Extract the (X, Y) coordinate from the center of the cell holding the provided text.  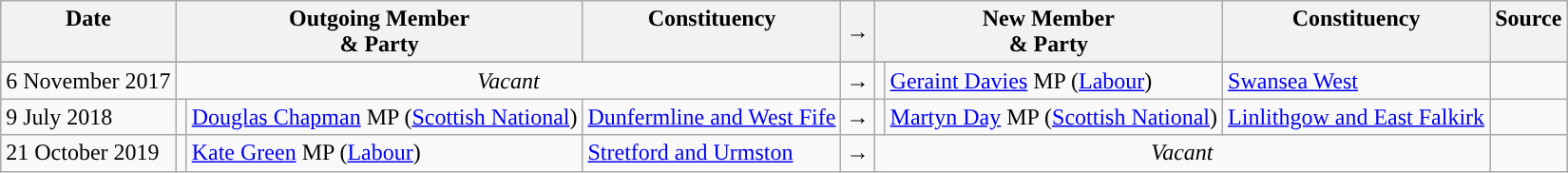
Date (88, 32)
Outgoing Member& Party (379, 32)
9 July 2018 (88, 117)
Martyn Day MP (Scottish National) (1053, 117)
Kate Green MP (Labour) (384, 153)
Dunfermline and West Fife (712, 117)
New Member& Party (1049, 32)
Douglas Chapman MP (Scottish National) (384, 117)
Linlithgow and East Falkirk (1357, 117)
Stretford and Urmston (712, 153)
Geraint Davies MP (Labour) (1053, 81)
6 November 2017 (88, 81)
Swansea West (1357, 81)
21 October 2019 (88, 153)
Source (1528, 32)
